From the cell containing the given text, extract its center point as [x, y] coordinate. 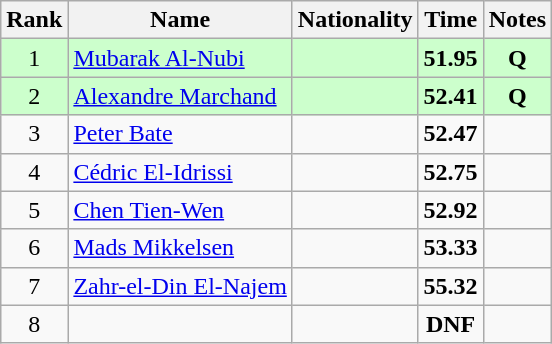
Nationality [355, 20]
55.32 [450, 286]
Cédric El-Idrissi [180, 172]
52.75 [450, 172]
Rank [34, 20]
52.47 [450, 134]
Notes [517, 20]
52.92 [450, 210]
Alexandre Marchand [180, 96]
7 [34, 286]
2 [34, 96]
Chen Tien-Wen [180, 210]
Time [450, 20]
Mads Mikkelsen [180, 248]
DNF [450, 324]
5 [34, 210]
4 [34, 172]
Peter Bate [180, 134]
Zahr-el-Din El-Najem [180, 286]
Name [180, 20]
Mubarak Al-Nubi [180, 58]
52.41 [450, 96]
3 [34, 134]
8 [34, 324]
6 [34, 248]
1 [34, 58]
51.95 [450, 58]
53.33 [450, 248]
